Output the (x, y) coordinate of the center of the cell containing the given text.  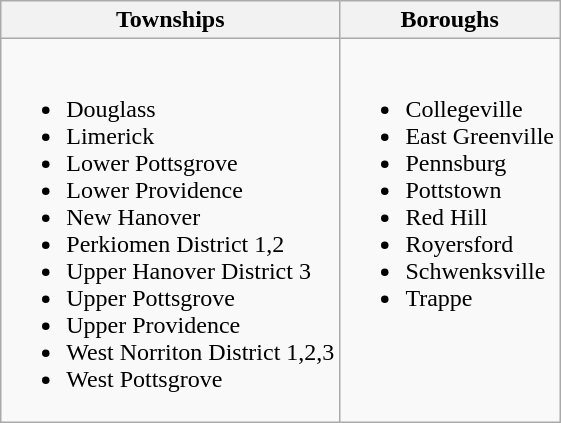
Townships (170, 20)
Boroughs (450, 20)
CollegevilleEast GreenvillePennsburgPottstownRed HillRoyersfordSchwenksvilleTrappe (450, 230)
